Search for the cell housing the specified text and yield its (x, y) center coordinate. 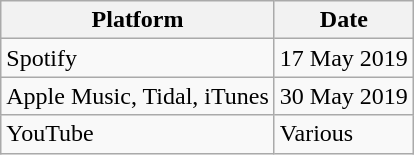
Apple Music, Tidal, iTunes (138, 96)
Platform (138, 20)
YouTube (138, 134)
30 May 2019 (344, 96)
Spotify (138, 58)
17 May 2019 (344, 58)
Date (344, 20)
Various (344, 134)
